Extract the [X, Y] coordinate from the center of the cell holding the provided text.  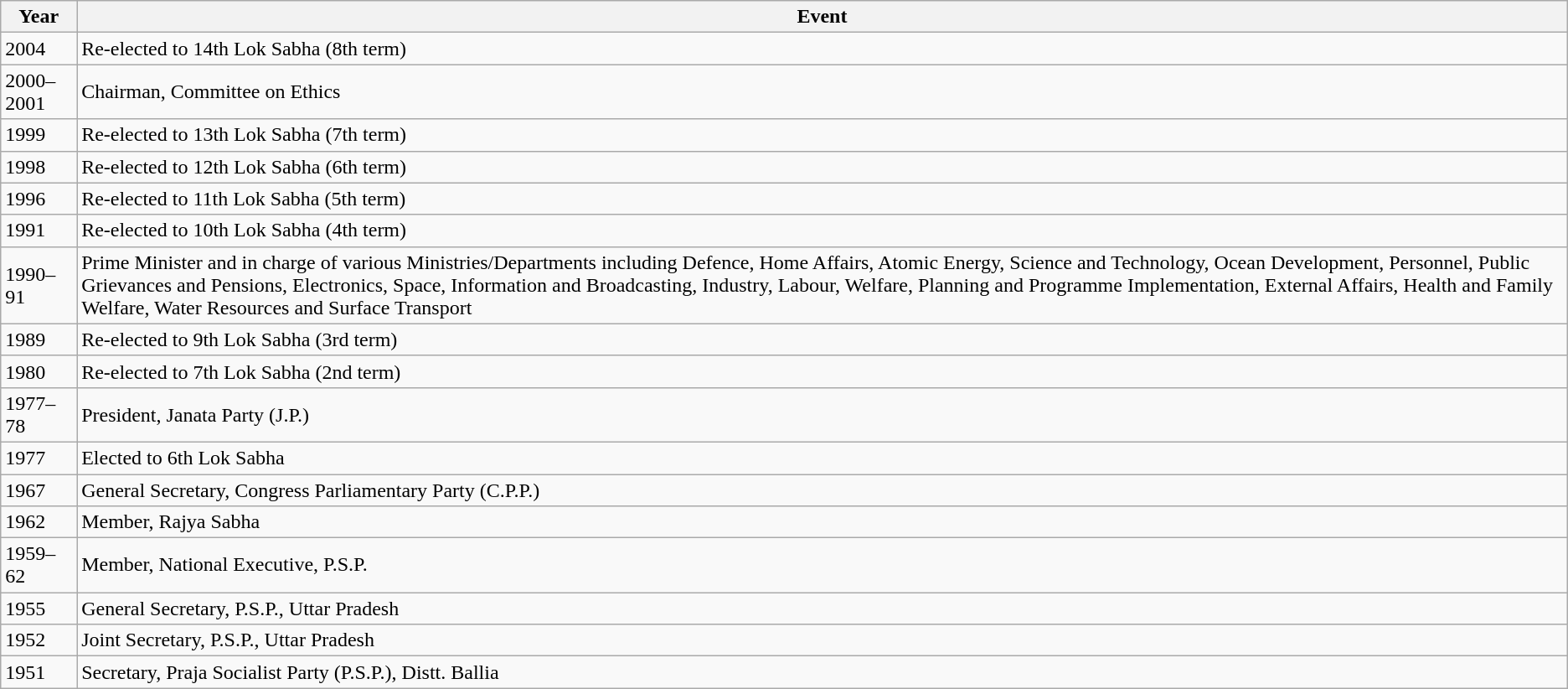
2004 [39, 49]
Joint Secretary, P.S.P., Uttar Pradesh [823, 640]
Re-elected to 13th Lok Sabha (7th term) [823, 135]
1999 [39, 135]
1951 [39, 672]
1962 [39, 522]
1991 [39, 231]
Secretary, Praja Socialist Party (P.S.P.), Distt. Ballia [823, 672]
General Secretary, P.S.P., Uttar Pradesh [823, 609]
Member, National Executive, P.S.P. [823, 565]
1959–62 [39, 565]
Re-elected to 7th Lok Sabha (2nd term) [823, 371]
1980 [39, 371]
1952 [39, 640]
Re-elected to 14th Lok Sabha (8th term) [823, 49]
Elected to 6th Lok Sabha [823, 458]
Re-elected to 12th Lok Sabha (6th term) [823, 167]
1989 [39, 339]
Re-elected to 11th Lok Sabha (5th term) [823, 199]
General Secretary, Congress Parliamentary Party (C.P.P.) [823, 490]
1955 [39, 609]
1977–78 [39, 414]
Year [39, 17]
1977 [39, 458]
Chairman, Committee on Ethics [823, 92]
1996 [39, 199]
Event [823, 17]
Re-elected to 10th Lok Sabha (4th term) [823, 231]
1998 [39, 167]
Member, Rajya Sabha [823, 522]
Re-elected to 9th Lok Sabha (3rd term) [823, 339]
2000–2001 [39, 92]
President, Janata Party (J.P.) [823, 414]
1990–91 [39, 285]
1967 [39, 490]
